Detect which cell encompasses the target text, then output its [x, y] center coordinate. 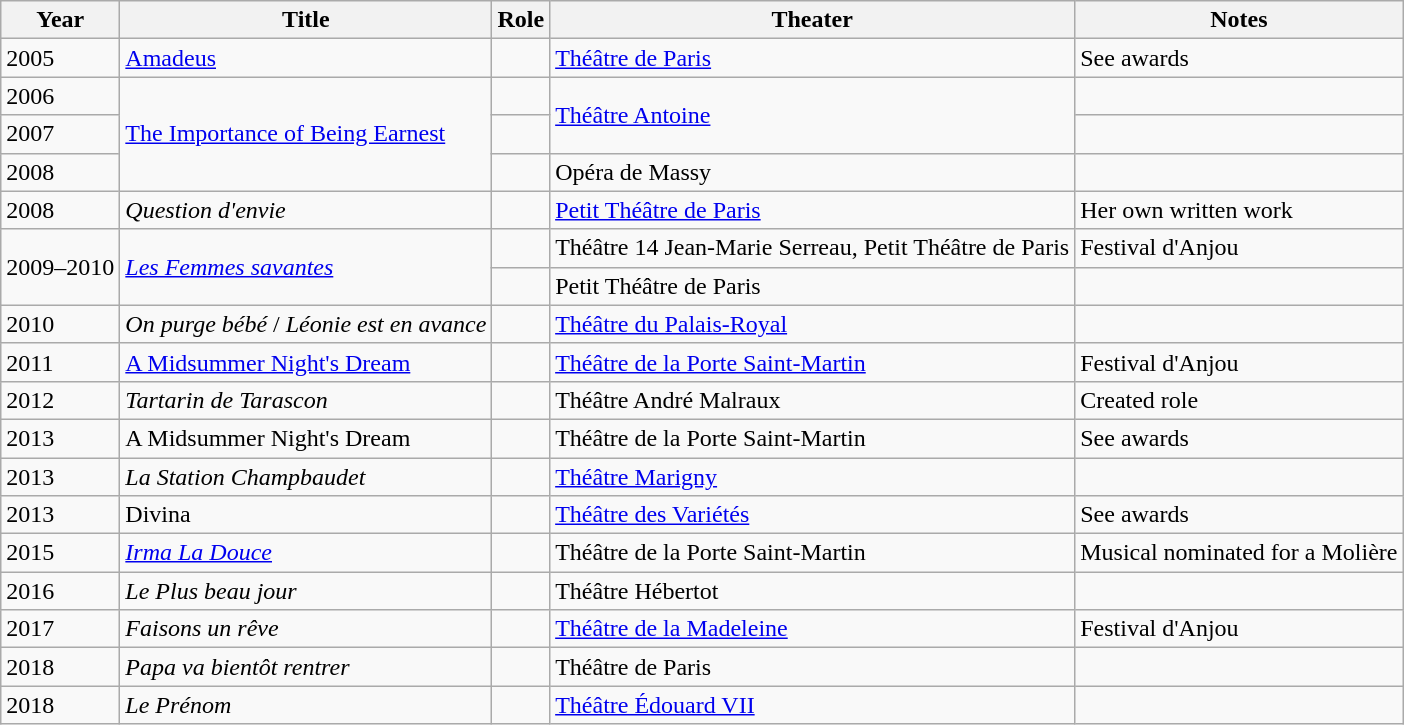
2017 [60, 629]
Théâtre Marigny [812, 477]
Her own written work [1239, 210]
Théâtre Édouard VII [812, 705]
Théâtre des Variétés [812, 515]
Opéra de Massy [812, 172]
Role [521, 20]
2012 [60, 400]
Théâtre Hébertot [812, 591]
Les Femmes savantes [306, 267]
2011 [60, 362]
Tartarin de Tarascon [306, 400]
2009–2010 [60, 267]
Theater [812, 20]
Théâtre Antoine [812, 115]
2016 [60, 591]
Year [60, 20]
On purge bébé / Léonie est en avance [306, 324]
Théâtre de la Madeleine [812, 629]
2010 [60, 324]
Divina [306, 515]
Le Prénom [306, 705]
Title [306, 20]
Faisons un rêve [306, 629]
La Station Champbaudet [306, 477]
2006 [60, 96]
Irma La Douce [306, 553]
The Importance of Being Earnest [306, 134]
Théâtre du Palais-Royal [812, 324]
Question d'envie [306, 210]
2007 [60, 134]
Musical nominated for a Molière [1239, 553]
Created role [1239, 400]
Papa va bientôt rentrer [306, 667]
Le Plus beau jour [306, 591]
Notes [1239, 20]
2005 [60, 58]
Amadeus [306, 58]
Théâtre André Malraux [812, 400]
2015 [60, 553]
Théâtre 14 Jean-Marie Serreau, Petit Théâtre de Paris [812, 248]
